Identify which cell holds the provided text, then report its (X, Y) central coordinate. 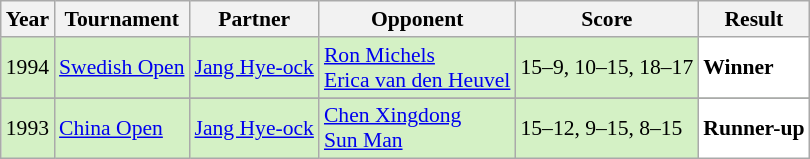
Year (28, 19)
1993 (28, 128)
1994 (28, 68)
Tournament (122, 19)
15–9, 10–15, 18–17 (606, 68)
15–12, 9–15, 8–15 (606, 128)
Chen Xingdong Sun Man (418, 128)
Runner-up (754, 128)
China Open (122, 128)
Opponent (418, 19)
Partner (254, 19)
Winner (754, 68)
Score (606, 19)
Ron Michels Erica van den Heuvel (418, 68)
Swedish Open (122, 68)
Result (754, 19)
